Return the (X, Y) coordinate for the center point of the cell that contains the specified text.  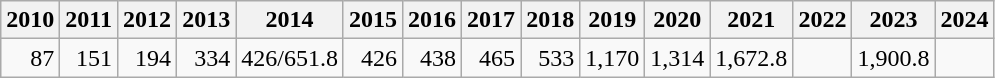
465 (492, 58)
1,314 (678, 58)
1,170 (612, 58)
2011 (89, 20)
2022 (822, 20)
334 (206, 58)
426/651.8 (290, 58)
438 (432, 58)
1,900.8 (894, 58)
151 (89, 58)
426 (372, 58)
194 (148, 58)
2019 (612, 20)
2015 (372, 20)
2012 (148, 20)
2020 (678, 20)
2017 (492, 20)
2010 (30, 20)
87 (30, 58)
2023 (894, 20)
2014 (290, 20)
2021 (752, 20)
2013 (206, 20)
533 (550, 58)
2016 (432, 20)
1,672.8 (752, 58)
2018 (550, 20)
2024 (964, 20)
